Locate the cell with the specified text and output its (X, Y) center coordinate. 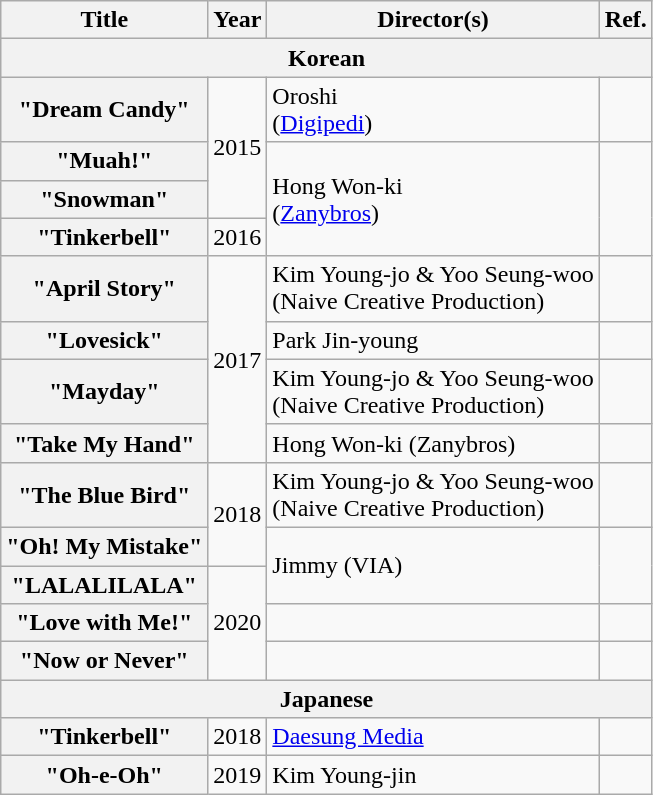
Japanese (327, 699)
Jimmy (VIA) (433, 565)
2016 (238, 237)
2017 (238, 359)
"Love with Me!" (104, 623)
"Oh-e-Oh" (104, 775)
"Lovesick" (104, 340)
"LALALILALA" (104, 585)
Daesung Media (433, 737)
Kim Young-jin (433, 775)
"Oh! My Mistake" (104, 546)
"Now or Never" (104, 661)
Oroshi (Digipedi) (433, 110)
2015 (238, 148)
"Muah!" (104, 161)
Korean (327, 58)
"Take My Hand" (104, 443)
"The Blue Bird" (104, 494)
Year (238, 20)
"Mayday" (104, 392)
Park Jin-young (433, 340)
"Snowman" (104, 199)
"Dream Candy" (104, 110)
"April Story" (104, 288)
Ref. (626, 20)
Title (104, 20)
2020 (238, 623)
2019 (238, 775)
Director(s) (433, 20)
